For the text-containing cell, return its midpoint in [x, y] coordinate format. 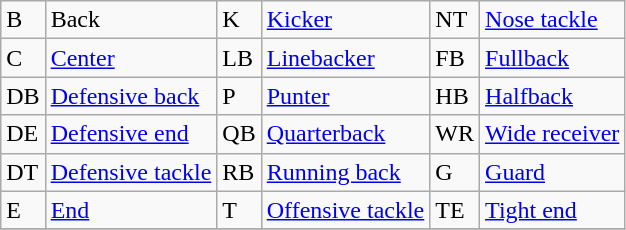
P [239, 96]
G [455, 172]
Defensive end [131, 134]
FB [455, 58]
K [239, 20]
End [131, 210]
HB [455, 96]
Center [131, 58]
E [23, 210]
TE [455, 210]
Fullback [552, 58]
DB [23, 96]
WR [455, 134]
Tight end [552, 210]
B [23, 20]
LB [239, 58]
Offensive tackle [346, 210]
Quarterback [346, 134]
DE [23, 134]
Wide receiver [552, 134]
Halfback [552, 96]
T [239, 210]
NT [455, 20]
DT [23, 172]
Kicker [346, 20]
C [23, 58]
Defensive back [131, 96]
Linebacker [346, 58]
QB [239, 134]
Defensive tackle [131, 172]
Punter [346, 96]
Guard [552, 172]
Nose tackle [552, 20]
Back [131, 20]
Running back [346, 172]
RB [239, 172]
